Find where the given text appears and provide that cell's center as (x, y) coordinate. 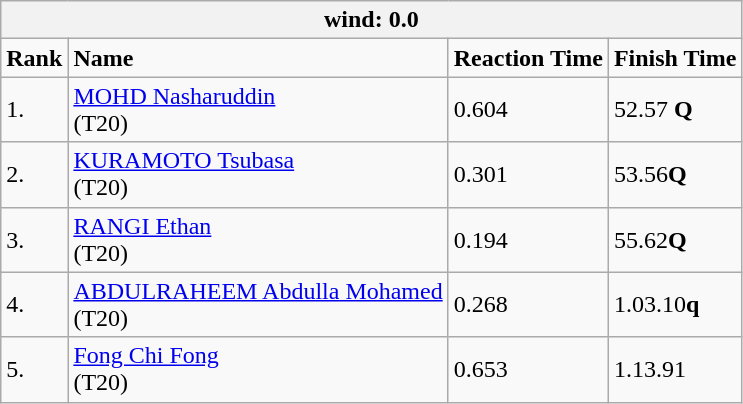
0.301 (528, 174)
wind: 0.0 (372, 20)
0.604 (528, 110)
0.268 (528, 304)
Reaction Time (528, 58)
Finish Time (675, 58)
1.13.91 (675, 370)
4. (34, 304)
1.03.10q (675, 304)
0.653 (528, 370)
2. (34, 174)
55.62Q (675, 240)
3. (34, 240)
52.57 Q (675, 110)
Fong Chi Fong(T20) (258, 370)
5. (34, 370)
53.56Q (675, 174)
KURAMOTO Tsubasa(T20) (258, 174)
Name (258, 58)
ABDULRAHEEM Abdulla Mohamed(T20) (258, 304)
0.194 (528, 240)
Rank (34, 58)
1. (34, 110)
MOHD Nasharuddin(T20) (258, 110)
RANGI Ethan(T20) (258, 240)
